Output the [x, y] coordinate of the center of the cell containing the given text.  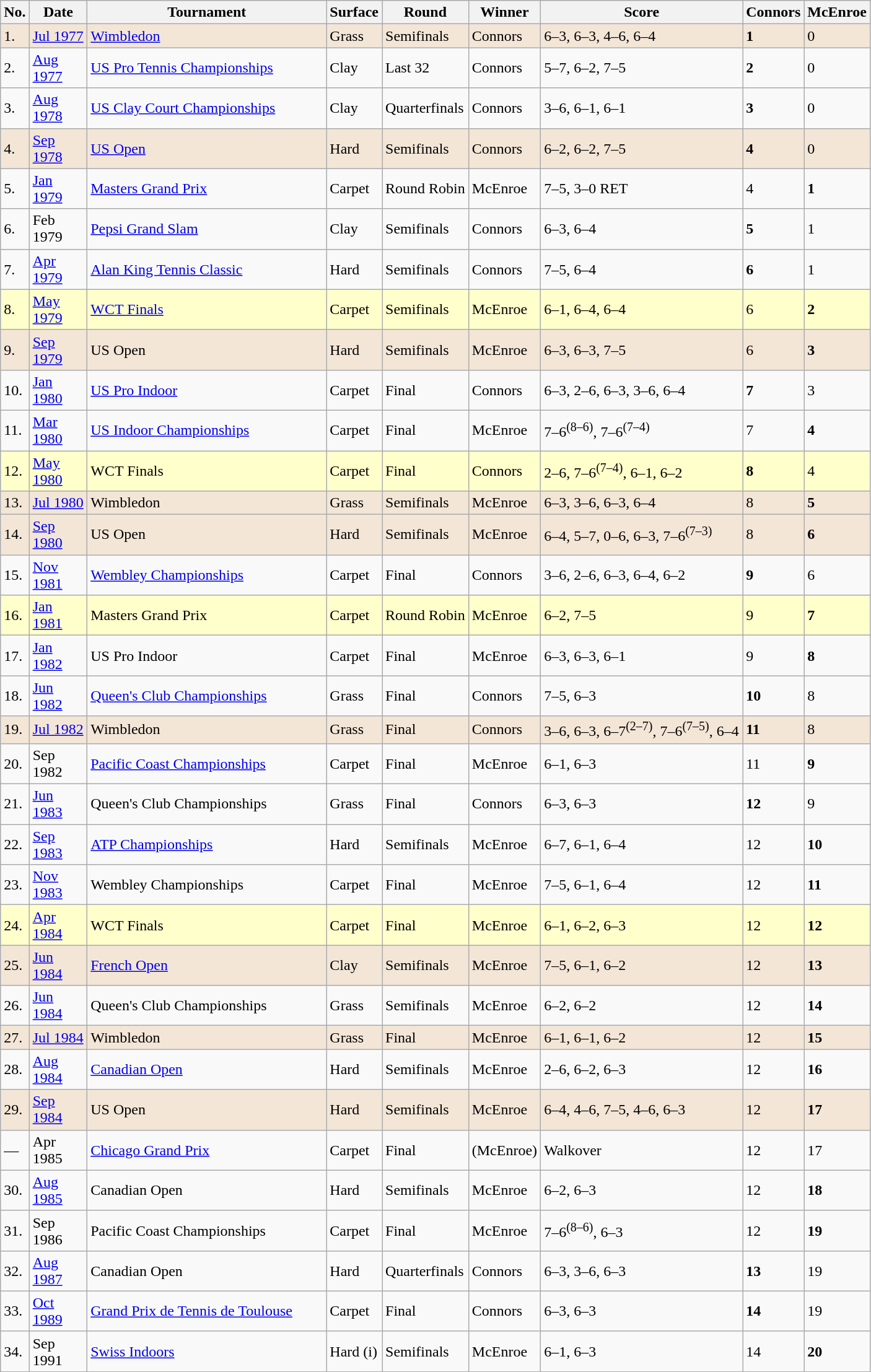
6–3, 6–4 [642, 229]
6–3, 3–6, 6–3, 6–4 [642, 503]
15 [838, 1038]
20 [838, 1352]
7–6(8–6), 7–6(7–4) [642, 430]
May 1979 [58, 310]
28. [15, 1069]
Score [642, 12]
16. [15, 616]
7–5, 6–3 [642, 696]
22. [15, 845]
French Open [207, 965]
Jan 1981 [58, 616]
6–1, 6–2, 6–3 [642, 925]
15. [15, 575]
Apr 1984 [58, 925]
6–3, 6–3, 7–5 [642, 349]
Sep 1991 [58, 1352]
Pepsi Grand Slam [207, 229]
Sep 1982 [58, 763]
Apr 1985 [58, 1150]
2–6, 7–6(7–4), 6–1, 6–2 [642, 471]
Sep 1980 [58, 535]
Aug 1985 [58, 1191]
6–3, 3–6, 6–3 [642, 1271]
US Clay Court Championships [207, 108]
Aug 1977 [58, 68]
Walkover [642, 1150]
34. [15, 1352]
Date [58, 12]
Round [425, 12]
6–2, 6–2 [642, 1006]
6–4, 5–7, 0–6, 6–3, 7–6(7–3) [642, 535]
Jul 1980 [58, 503]
Chicago Grand Prix [207, 1150]
Last 32 [425, 68]
6–7, 6–1, 6–4 [642, 845]
7–5, 6–1, 6–2 [642, 965]
Jan 1982 [58, 655]
6–3, 6–3, 4–6, 6–4 [642, 36]
Mar 1980 [58, 430]
Nov 1981 [58, 575]
Sep 1978 [58, 149]
11. [15, 430]
6–1, 6–1, 6–2 [642, 1038]
— [15, 1150]
19. [15, 730]
8. [15, 310]
29. [15, 1110]
Sep 1986 [58, 1230]
May 1980 [58, 471]
12. [15, 471]
US Indoor Championships [207, 430]
25. [15, 965]
Surface [354, 12]
Jan 1980 [58, 390]
3. [15, 108]
9. [15, 349]
3–6, 6–1, 6–1 [642, 108]
Aug 1987 [58, 1271]
Winner [504, 12]
2–6, 6–2, 6–3 [642, 1069]
US Pro Tennis Championships [207, 68]
31. [15, 1230]
24. [15, 925]
6. [15, 229]
27. [15, 1038]
10. [15, 390]
6–3, 6–3, 6–1 [642, 655]
6–1, 6–4, 6–4 [642, 310]
ATP Championships [207, 845]
Tournament [207, 12]
3–6, 6–3, 6–7(2–7), 7–6(7–5), 6–4 [642, 730]
18 [838, 1191]
Jun 1982 [58, 696]
6–3, 2–6, 6–3, 3–6, 6–4 [642, 390]
Jan 1979 [58, 188]
17. [15, 655]
6–2, 7–5 [642, 616]
14. [15, 535]
(McEnroe) [504, 1150]
7–5, 3–0 RET [642, 188]
7–5, 6–1, 6–4 [642, 885]
5. [15, 188]
Nov 1983 [58, 885]
7–5, 6–4 [642, 269]
20. [15, 763]
6–4, 4–6, 7–5, 4–6, 6–3 [642, 1110]
30. [15, 1191]
6–2, 6–2, 7–5 [642, 149]
32. [15, 1271]
13. [15, 503]
Sep 1983 [58, 845]
Sep 1984 [58, 1110]
26. [15, 1006]
3–6, 2–6, 6–3, 6–4, 6–2 [642, 575]
Jul 1984 [58, 1038]
Grand Prix de Tennis de Toulouse [207, 1311]
No. [15, 12]
Jun 1983 [58, 804]
1. [15, 36]
21. [15, 804]
18. [15, 696]
16 [838, 1069]
Hard (i) [354, 1352]
Sep 1979 [58, 349]
4. [15, 149]
Apr 1979 [58, 269]
Oct 1989 [58, 1311]
23. [15, 885]
6–2, 6–3 [642, 1191]
Jul 1977 [58, 36]
7–6(8–6), 6–3 [642, 1230]
Aug 1978 [58, 108]
Feb 1979 [58, 229]
Alan King Tennis Classic [207, 269]
2. [15, 68]
33. [15, 1311]
5–7, 6–2, 7–5 [642, 68]
Aug 1984 [58, 1069]
Jul 1982 [58, 730]
7. [15, 269]
Swiss Indoors [207, 1352]
